Search for the cell housing the specified text and yield its (x, y) center coordinate. 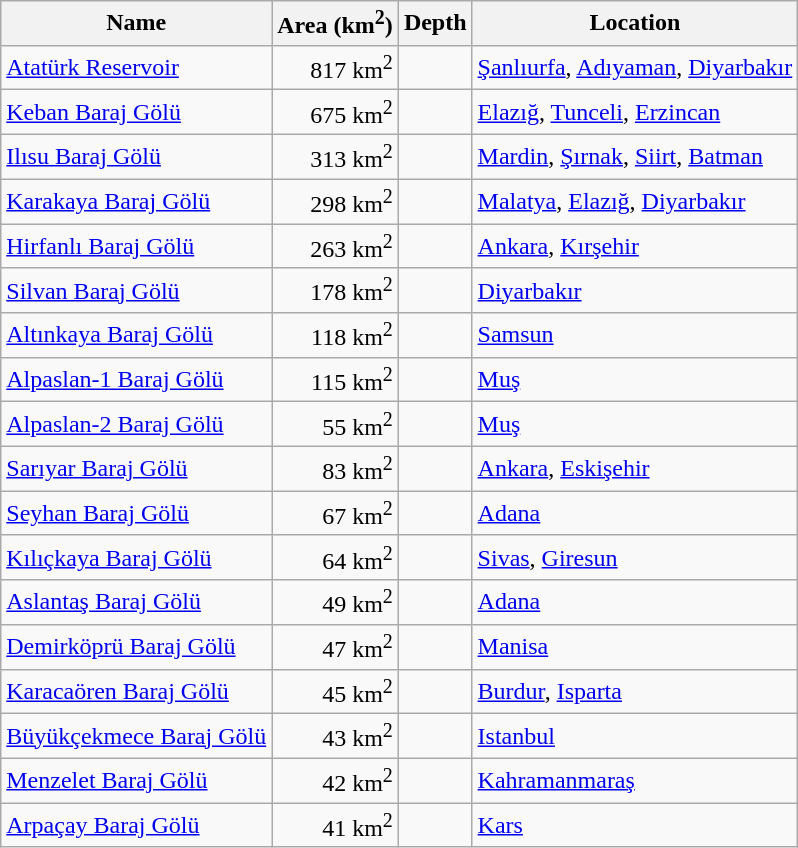
Büyükçekmece Baraj Gölü (136, 736)
Menzelet Baraj Gölü (136, 780)
49 km2 (336, 602)
Kılıçkaya Baraj Gölü (136, 558)
67 km2 (336, 514)
Aslantaş Baraj Gölü (136, 602)
Ankara, Eskişehir (635, 468)
Arpaçay Baraj Gölü (136, 826)
Istanbul (635, 736)
Area (km2) (336, 24)
115 km2 (336, 380)
Ankara, Kırşehir (635, 246)
817 km2 (336, 68)
Alpaslan-1 Baraj Gölü (136, 380)
Depth (435, 24)
Atatürk Reservoir (136, 68)
45 km2 (336, 692)
Alpaslan-2 Baraj Gölü (136, 424)
47 km2 (336, 648)
Karakaya Baraj Gölü (136, 202)
Elazığ, Tunceli, Erzincan (635, 112)
Mardin, Şırnak, Siirt, Batman (635, 156)
41 km2 (336, 826)
298 km2 (336, 202)
118 km2 (336, 336)
Şanlıurfa, Adıyaman, Diyarbakır (635, 68)
Hirfanlı Baraj Gölü (136, 246)
178 km2 (336, 290)
64 km2 (336, 558)
263 km2 (336, 246)
55 km2 (336, 424)
Name (136, 24)
Sivas, Giresun (635, 558)
Altınkaya Baraj Gölü (136, 336)
Ilısu Baraj Gölü (136, 156)
Kars (635, 826)
83 km2 (336, 468)
42 km2 (336, 780)
313 km2 (336, 156)
Karacaören Baraj Gölü (136, 692)
675 km2 (336, 112)
Manisa (635, 648)
Demirköprü Baraj Gölü (136, 648)
43 km2 (336, 736)
Samsun (635, 336)
Malatya, Elazığ, Diyarbakır (635, 202)
Diyarbakır (635, 290)
Sarıyar Baraj Gölü (136, 468)
Silvan Baraj Gölü (136, 290)
Seyhan Baraj Gölü (136, 514)
Location (635, 24)
Kahramanmaraş (635, 780)
Burdur, Isparta (635, 692)
Keban Baraj Gölü (136, 112)
